For the text-containing cell, return its midpoint in (X, Y) coordinate format. 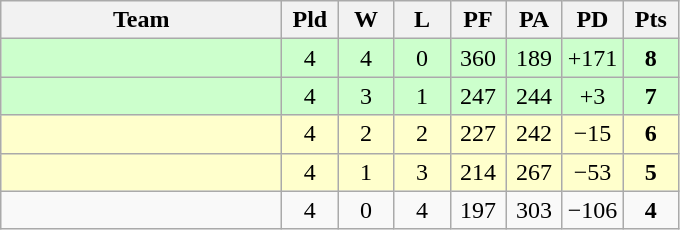
−106 (592, 210)
7 (651, 96)
360 (478, 58)
L (422, 20)
Pts (651, 20)
8 (651, 58)
PD (592, 20)
+3 (592, 96)
6 (651, 134)
W (366, 20)
−15 (592, 134)
PF (478, 20)
214 (478, 172)
Pld (310, 20)
267 (534, 172)
+171 (592, 58)
247 (478, 96)
242 (534, 134)
PA (534, 20)
303 (534, 210)
5 (651, 172)
189 (534, 58)
197 (478, 210)
227 (478, 134)
−53 (592, 172)
244 (534, 96)
Team (142, 20)
